Provide the (X, Y) coordinate of the cell's center where the given text is located.  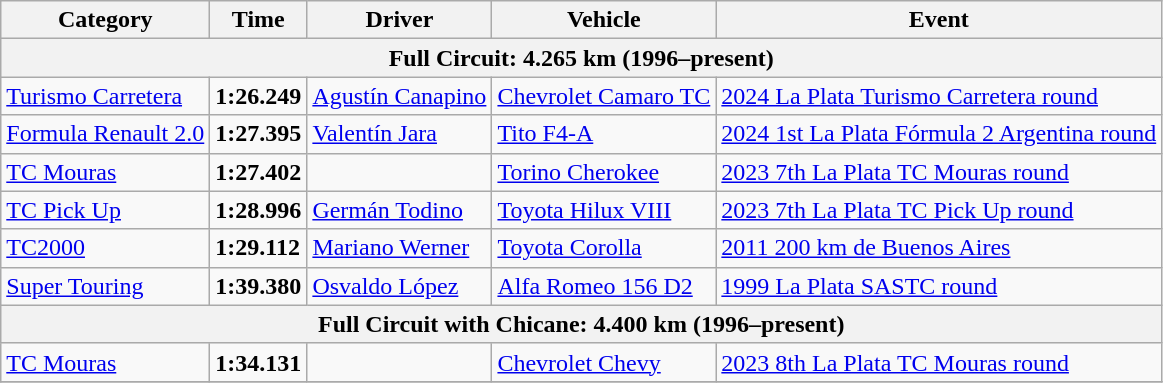
Toyota Corolla (604, 248)
Mariano Werner (400, 248)
Osvaldo López (400, 286)
Agustín Canapino (400, 96)
Driver (400, 20)
1:39.380 (258, 286)
1:27.395 (258, 134)
Category (106, 20)
Toyota Hilux VIII (604, 210)
Vehicle (604, 20)
Germán Todino (400, 210)
1999 La Plata SASTC round (939, 286)
2024 1st La Plata Fórmula 2 Argentina round (939, 134)
2023 7th La Plata TC Mouras round (939, 172)
1:26.249 (258, 96)
Full Circuit with Chicane: 4.400 km (1996–present) (582, 324)
Super Touring (106, 286)
Tito F4-A (604, 134)
TC Pick Up (106, 210)
Chevrolet Camaro TC (604, 96)
Turismo Carretera (106, 96)
1:27.402 (258, 172)
Event (939, 20)
1:28.996 (258, 210)
1:29.112 (258, 248)
TC2000 (106, 248)
1:34.131 (258, 362)
Formula Renault 2.0 (106, 134)
2023 7th La Plata TC Pick Up round (939, 210)
Full Circuit: 4.265 km (1996–present) (582, 58)
2011 200 km de Buenos Aires (939, 248)
2023 8th La Plata TC Mouras round (939, 362)
Valentín Jara (400, 134)
Alfa Romeo 156 D2 (604, 286)
Torino Cherokee (604, 172)
Chevrolet Chevy (604, 362)
2024 La Plata Turismo Carretera round (939, 96)
Time (258, 20)
